Extract the [X, Y] coordinate from the center of the cell holding the provided text.  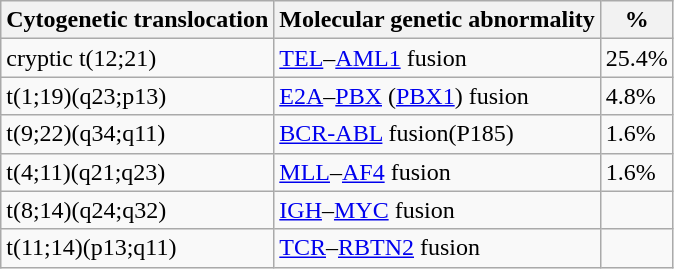
IGH–MYC fusion [438, 210]
% [636, 20]
t(9;22)(q34;q11) [138, 134]
t(11;14)(p13;q11) [138, 248]
25.4% [636, 58]
Molecular genetic abnormality [438, 20]
TEL–AML1 fusion [438, 58]
cryptic t(12;21) [138, 58]
MLL–AF4 fusion [438, 172]
BCR-ABL fusion(P185) [438, 134]
4.8% [636, 96]
t(1;19)(q23;p13) [138, 96]
E2A–PBX (PBX1) fusion [438, 96]
t(4;11)(q21;q23) [138, 172]
Cytogenetic translocation [138, 20]
TCR–RBTN2 fusion [438, 248]
t(8;14)(q24;q32) [138, 210]
